Scan for the cell matching the given text and deliver its [X, Y] coordinate at center. 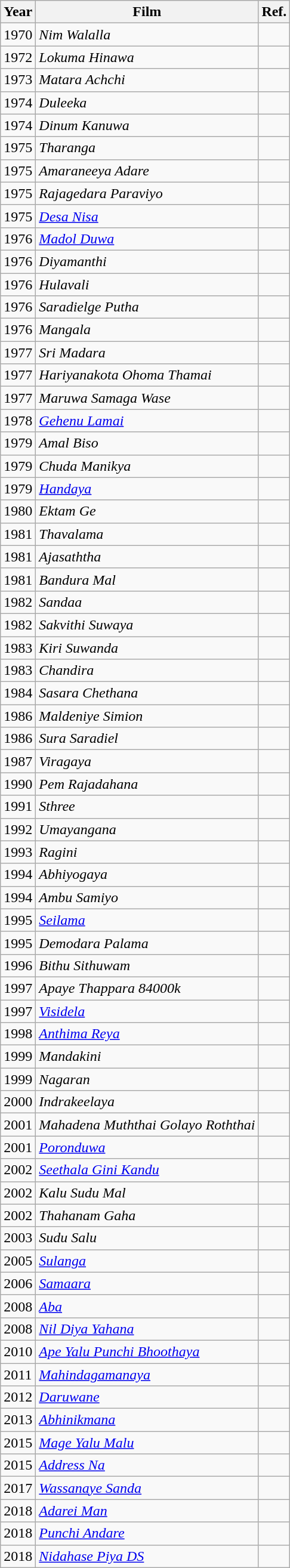
Samaara [147, 1283]
Aba [147, 1306]
Gehenu Lamai [147, 421]
Desa Nisa [147, 216]
Amal Biso [147, 443]
Thavalama [147, 534]
Ape Yalu Punchi Bhoothaya [147, 1351]
Daruwane [147, 1397]
Sulanga [147, 1261]
Abhiyogaya [147, 875]
Nagaran [147, 1079]
1996 [18, 965]
1990 [18, 784]
Rajagedara Paraviyo [147, 193]
Nim Walalla [147, 35]
Address Na [147, 1465]
2003 [18, 1238]
Demodara Palama [147, 943]
2011 [18, 1374]
Hulavali [147, 285]
Pem Rajadahana [147, 784]
Seethala Gini Kandu [147, 1170]
Seilama [147, 920]
1987 [18, 761]
1984 [18, 693]
Visidela [147, 1011]
Anthima Reya [147, 1034]
Sthree [147, 807]
Saradielge Putha [147, 307]
Madol Duwa [147, 239]
1978 [18, 421]
Poronduwa [147, 1147]
Maldeniye Simion [147, 716]
Amaraneeya Adare [147, 171]
1991 [18, 807]
Maruwa Samaga Wase [147, 398]
Diyamanthi [147, 261]
Sura Saradiel [147, 739]
Ektam Ge [147, 511]
Mahindagamanaya [147, 1374]
Sasara Chethana [147, 693]
2006 [18, 1283]
Hariyanakota Ohoma Thamai [147, 375]
Sakvithi Suwaya [147, 625]
Mage Yalu Malu [147, 1443]
Wassanaye Sanda [147, 1488]
Sudu Salu [147, 1238]
2000 [18, 1102]
1973 [18, 80]
Abhinikmana [147, 1420]
Year [18, 12]
Indrakeelaya [147, 1102]
Sri Madara [147, 353]
1998 [18, 1034]
Ambu Samiyo [147, 897]
1993 [18, 852]
Bithu Sithuwam [147, 965]
Bandura Mal [147, 579]
Sandaa [147, 602]
Mahadena Muththai Golayo Roththai [147, 1125]
Chandira [147, 671]
Ajasaththa [147, 557]
1972 [18, 57]
2012 [18, 1397]
Thahanam Gaha [147, 1215]
2005 [18, 1261]
2017 [18, 1488]
Film [147, 12]
Kalu Sudu Mal [147, 1193]
1992 [18, 829]
Dinum Kanuwa [147, 125]
Mangala [147, 330]
Punchi Andare [147, 1533]
2010 [18, 1351]
Mandakini [147, 1057]
2013 [18, 1420]
Kiri Suwanda [147, 647]
Ragini [147, 852]
Handaya [147, 489]
Lokuma Hinawa [147, 57]
Ref. [274, 12]
Umayangana [147, 829]
Adarei Man [147, 1511]
1980 [18, 511]
Nidahase Piya DS [147, 1556]
Chuda Manikya [147, 466]
Apaye Thappara 84000k [147, 988]
1970 [18, 35]
Viragaya [147, 761]
Duleeka [147, 103]
Nil Diya Yahana [147, 1329]
Tharanga [147, 148]
Matara Achchi [147, 80]
